Find where the given text appears and provide that cell's center as [x, y] coordinate. 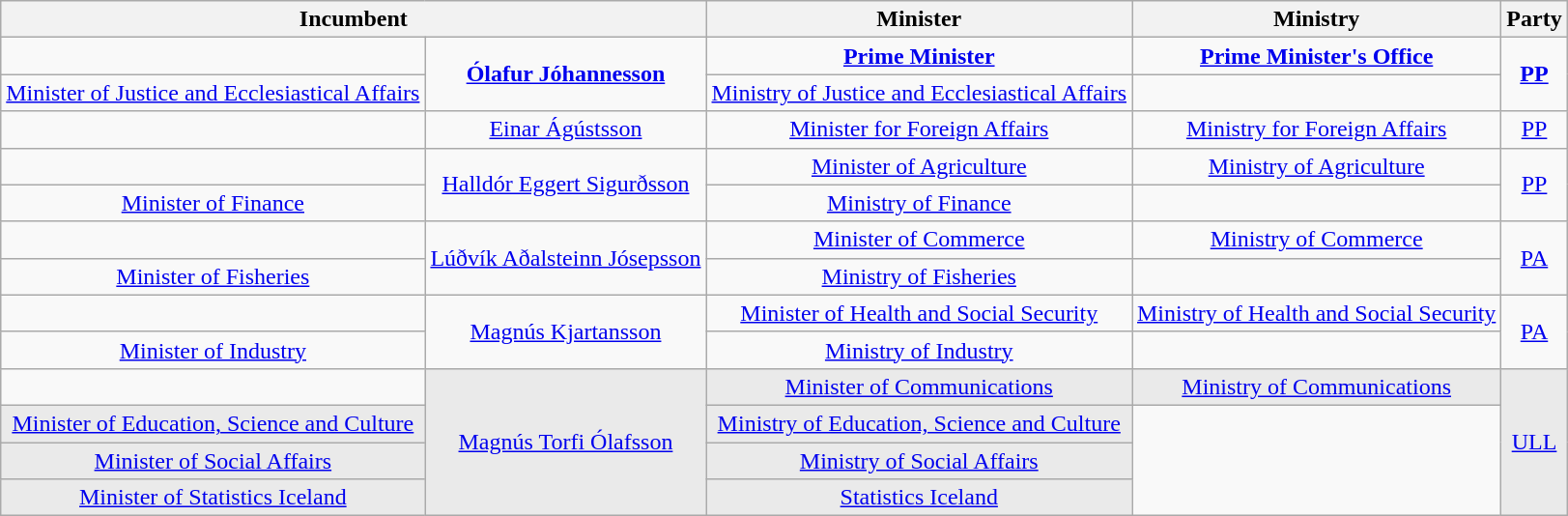
Ministry of Industry [920, 350]
Magnús Torfi Ólafsson [566, 442]
Minister of Communications [920, 387]
Ministry of Justice and Ecclesiastical Affairs [920, 93]
Minister of Finance [213, 203]
Minister of Fisheries [213, 276]
Minister of Statistics Iceland [213, 498]
Lúðvík Aðalsteinn Jósepsson [566, 258]
Incumbent [354, 19]
Ministry of Social Affairs [920, 461]
Ministry of Commerce [1317, 240]
Ólafur Jóhannesson [566, 74]
ULL [1534, 442]
Minister of Education, Science and Culture [213, 423]
Ministry of Finance [920, 203]
Prime Minister [920, 56]
Minister of Social Affairs [213, 461]
Minister of Health and Social Security [920, 313]
Minister of Commerce [920, 240]
Minister of Industry [213, 350]
Prime Minister's Office [1317, 56]
Minister of Justice and Ecclesiastical Affairs [213, 93]
Minister [920, 19]
Minister for Foreign Affairs [920, 129]
Ministry of Education, Science and Culture [920, 423]
Ministry of Health and Social Security [1317, 313]
Halldór Eggert Sigurðsson [566, 185]
Einar Ágústsson [566, 129]
Magnús Kjartansson [566, 331]
Ministry [1317, 19]
Ministry for Foreign Affairs [1317, 129]
Ministry of Fisheries [920, 276]
Ministry of Communications [1317, 387]
Ministry of Agriculture [1317, 166]
Statistics Iceland [920, 498]
Party [1534, 19]
Minister of Agriculture [920, 166]
